Provide the (X, Y) coordinate of the cell's center where the given text is located.  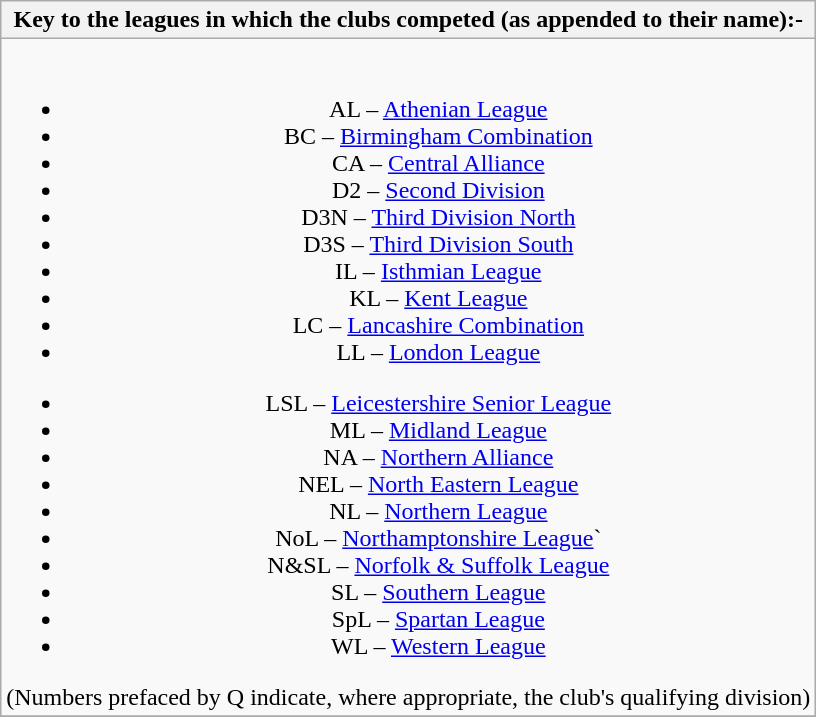
Key to the leagues in which the clubs competed (as appended to their name):- (408, 20)
